Scan for the cell matching the given text and deliver its [X, Y] coordinate at center. 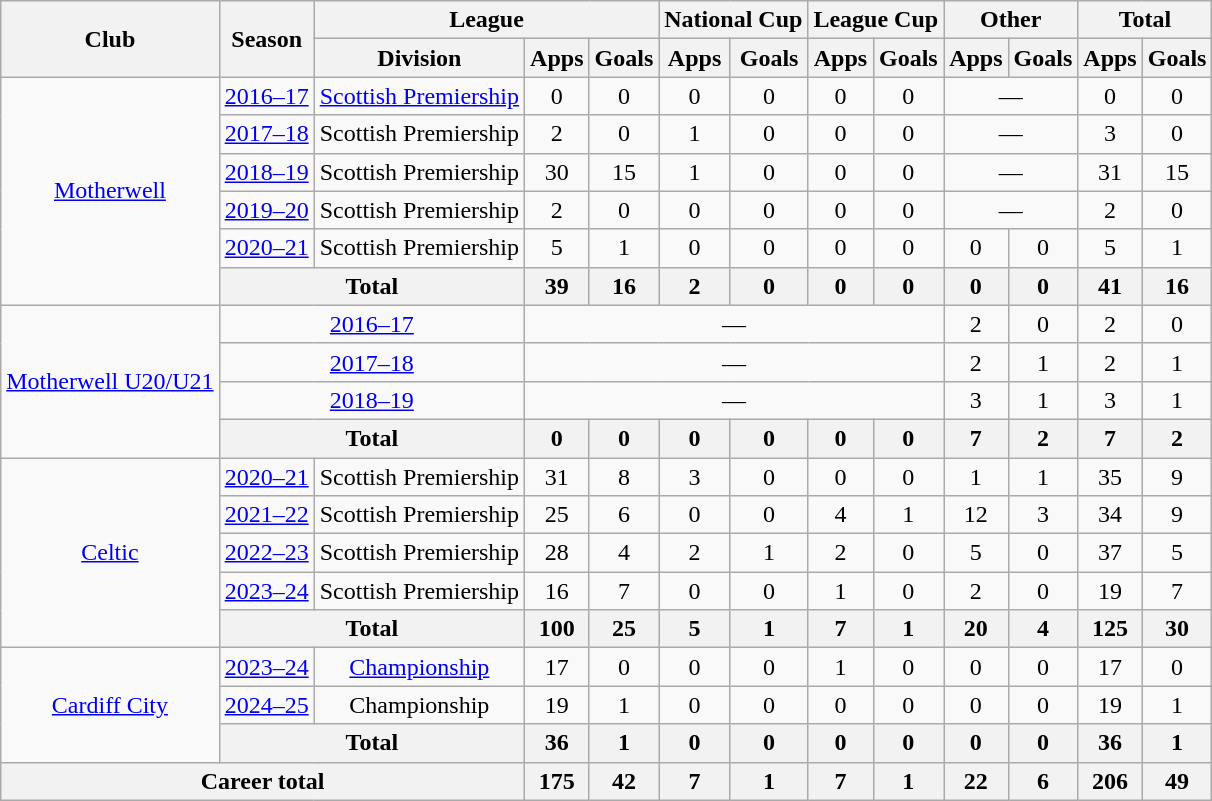
Club [110, 39]
Season [266, 39]
175 [557, 781]
28 [557, 553]
Career total [263, 781]
49 [1177, 781]
20 [976, 629]
8 [624, 477]
2024–25 [266, 705]
League [486, 20]
39 [557, 286]
Motherwell [110, 191]
22 [976, 781]
100 [557, 629]
Motherwell U20/U21 [110, 381]
41 [1110, 286]
35 [1110, 477]
Other [1011, 20]
National Cup [734, 20]
Cardiff City [110, 705]
42 [624, 781]
12 [976, 515]
Celtic [110, 553]
34 [1110, 515]
2021–22 [266, 515]
2019–20 [266, 210]
League Cup [876, 20]
2022–23 [266, 553]
125 [1110, 629]
37 [1110, 553]
206 [1110, 781]
Division [419, 58]
